Scan for the cell matching the given text and deliver its (x, y) coordinate at center. 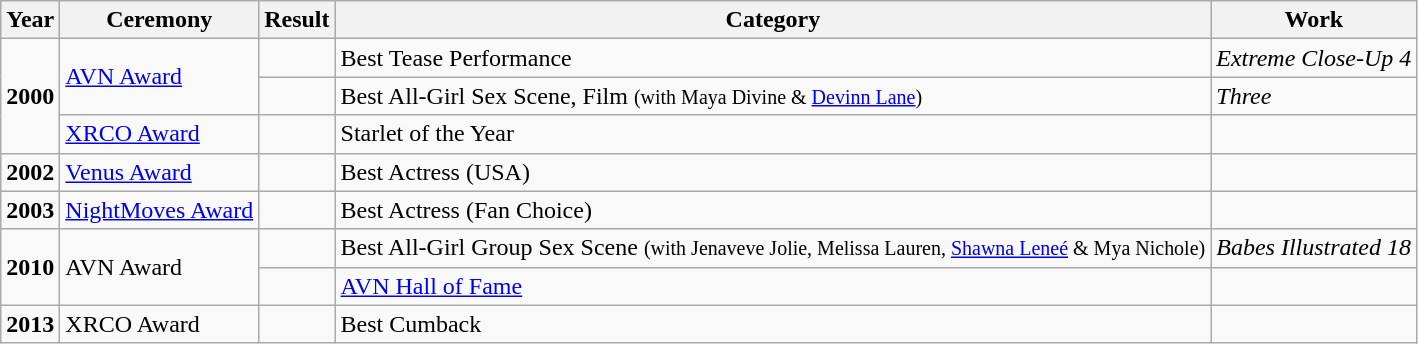
Venus Award (160, 172)
2002 (30, 172)
Babes Illustrated 18 (1314, 248)
Work (1314, 20)
2010 (30, 267)
Result (297, 20)
Best All-Girl Sex Scene, Film (with Maya Divine & Devinn Lane) (773, 96)
Best Actress (Fan Choice) (773, 210)
Best Tease Performance (773, 58)
Best Cumback (773, 324)
Extreme Close-Up 4 (1314, 58)
Year (30, 20)
Category (773, 20)
2003 (30, 210)
Best All-Girl Group Sex Scene (with Jenaveve Jolie, Melissa Lauren, Shawna Leneé & Mya Nichole) (773, 248)
AVN Hall of Fame (773, 286)
Best Actress (USA) (773, 172)
2013 (30, 324)
NightMoves Award (160, 210)
Three (1314, 96)
Ceremony (160, 20)
Starlet of the Year (773, 134)
2000 (30, 96)
